Identify which cell holds the provided text, then report its (x, y) central coordinate. 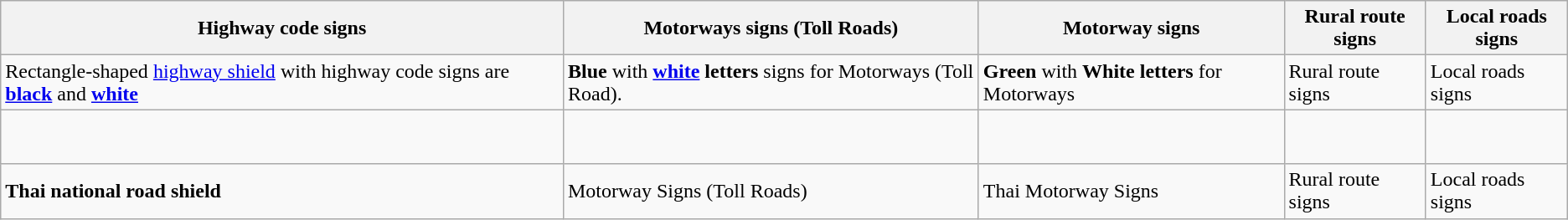
Motorway signs (1131, 28)
Rectangle-shaped highway shield with highway code signs are black and white (282, 82)
Thai Motorway Signs (1131, 191)
Motorways signs (Toll Roads) (771, 28)
Highway code signs (282, 28)
Green with White letters for Motorways (1131, 82)
Thai national road shield (282, 191)
Blue with white letters signs for Motorways (Toll Road). (771, 82)
Motorway Signs (Toll Roads) (771, 191)
